For the text-containing cell, return its midpoint in [X, Y] coordinate format. 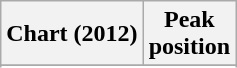
Chart (2012) [72, 34]
Peakposition [189, 34]
